For the text-containing cell, return its midpoint in [x, y] coordinate format. 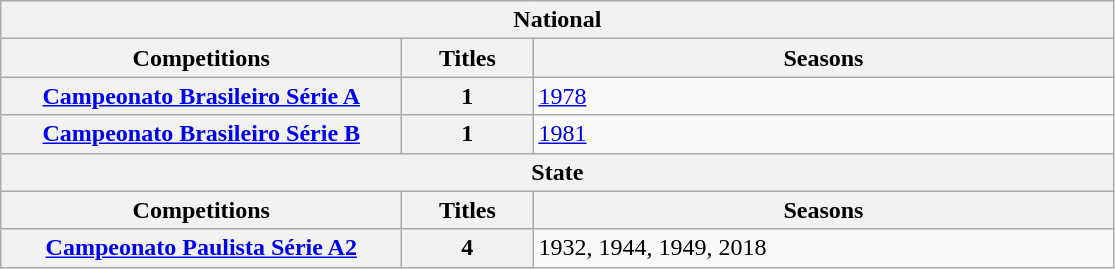
1981 [824, 134]
Campeonato Brasileiro Série A [202, 96]
Campeonato Brasileiro Série B [202, 134]
National [558, 20]
State [558, 172]
1978 [824, 96]
Campeonato Paulista Série A2 [202, 248]
4 [468, 248]
1932, 1944, 1949, 2018 [824, 248]
